Capture the cell that displays the provided text and extract its [X, Y] central coordinate. 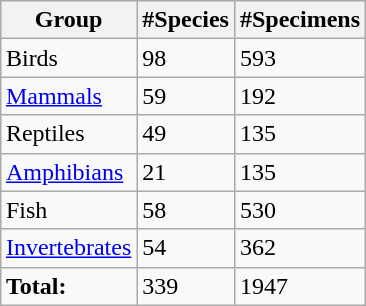
Fish [68, 210]
49 [186, 134]
339 [186, 286]
Amphibians [68, 172]
Total: [68, 286]
#Species [186, 20]
Group [68, 20]
Birds [68, 58]
98 [186, 58]
593 [300, 58]
530 [300, 210]
192 [300, 96]
Reptiles [68, 134]
21 [186, 172]
#Specimens [300, 20]
Invertebrates [68, 248]
1947 [300, 286]
54 [186, 248]
59 [186, 96]
Mammals [68, 96]
362 [300, 248]
58 [186, 210]
